Scan for the cell matching the given text and deliver its (x, y) coordinate at center. 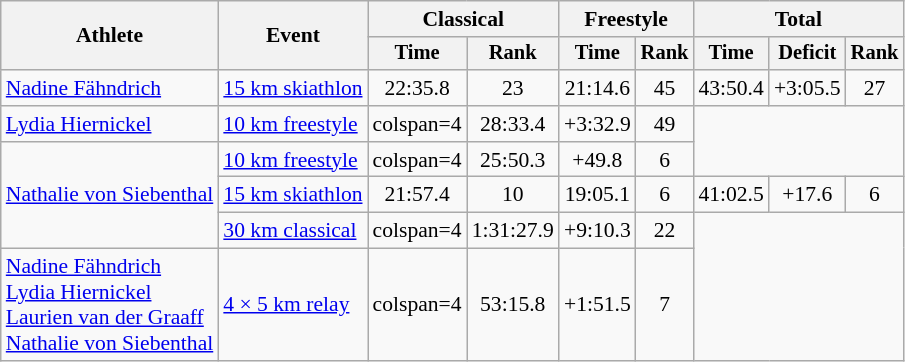
Athlete (110, 36)
45 (665, 88)
Freestyle (626, 19)
7 (665, 305)
Deficit (808, 54)
1:31:27.9 (513, 231)
Nadine Fähndrich (110, 88)
22:35.8 (418, 88)
4 × 5 km relay (292, 305)
Total (798, 19)
+3:32.9 (598, 124)
21:57.4 (418, 195)
+17.6 (808, 195)
+9:10.3 (598, 231)
Nadine FähndrichLydia HiernickelLaurien van der GraaffNathalie von Siebenthal (110, 305)
+3:05.5 (808, 88)
30 km classical (292, 231)
22 (665, 231)
28:33.4 (513, 124)
49 (665, 124)
27 (875, 88)
10 (513, 195)
43:50.4 (730, 88)
+1:51.5 (598, 305)
25:50.3 (513, 160)
21:14.6 (598, 88)
53:15.8 (513, 305)
Classical (464, 19)
+49.8 (598, 160)
Lydia Hiernickel (110, 124)
41:02.5 (730, 195)
19:05.1 (598, 195)
Nathalie von Siebenthal (110, 196)
23 (513, 88)
Event (292, 36)
